For the text-containing cell, return its midpoint in (x, y) coordinate format. 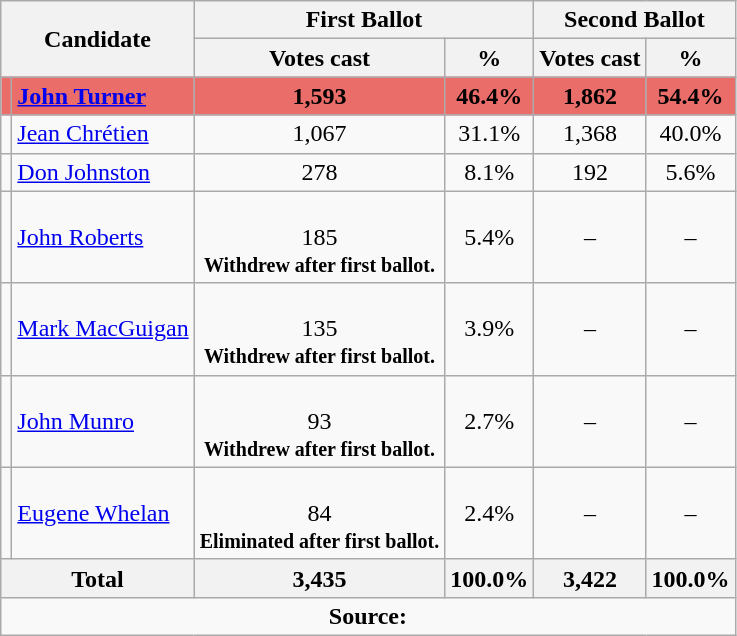
Source: (368, 616)
8.1% (490, 172)
Total (98, 578)
5.4% (490, 237)
93Withdrew after first ballot. (320, 421)
1,862 (590, 96)
84Eliminated after first ballot. (320, 513)
Eugene Whelan (103, 513)
2.4% (490, 513)
278 (320, 172)
46.4% (490, 96)
1,368 (590, 134)
Don Johnston (103, 172)
40.0% (690, 134)
Second Ballot (634, 20)
135Withdrew after first ballot. (320, 329)
1,067 (320, 134)
54.4% (690, 96)
3.9% (490, 329)
Mark MacGuigan (103, 329)
3,422 (590, 578)
John Roberts (103, 237)
2.7% (490, 421)
31.1% (490, 134)
5.6% (690, 172)
Candidate (98, 39)
Jean Chrétien (103, 134)
192 (590, 172)
John Munro (103, 421)
1,593 (320, 96)
3,435 (320, 578)
185Withdrew after first ballot. (320, 237)
John Turner (103, 96)
First Ballot (364, 20)
